Pinpoint the cell where the given text exists, returning its [X, Y] midpoint coordinate. 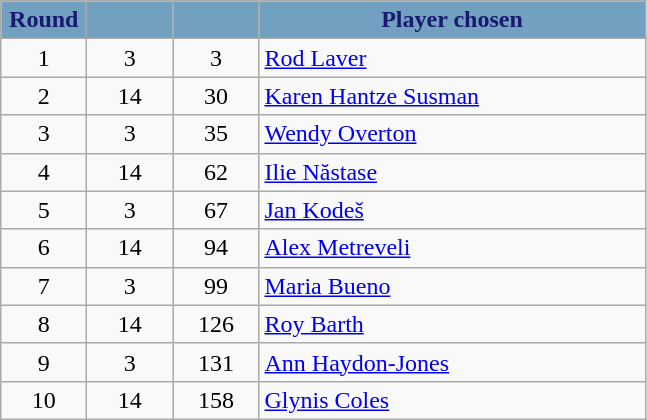
67 [216, 210]
Karen Hantze Susman [452, 96]
Wendy Overton [452, 134]
5 [44, 210]
8 [44, 324]
Maria Bueno [452, 286]
6 [44, 248]
94 [216, 248]
62 [216, 172]
10 [44, 400]
Alex Metreveli [452, 248]
Roy Barth [452, 324]
Jan Kodeš [452, 210]
4 [44, 172]
Ann Haydon-Jones [452, 362]
99 [216, 286]
7 [44, 286]
Ilie Năstase [452, 172]
9 [44, 362]
126 [216, 324]
35 [216, 134]
1 [44, 58]
2 [44, 96]
Round [44, 20]
30 [216, 96]
Glynis Coles [452, 400]
131 [216, 362]
Player chosen [452, 20]
Rod Laver [452, 58]
158 [216, 400]
